Provide the [X, Y] coordinate of the cell's center where the given text is located.  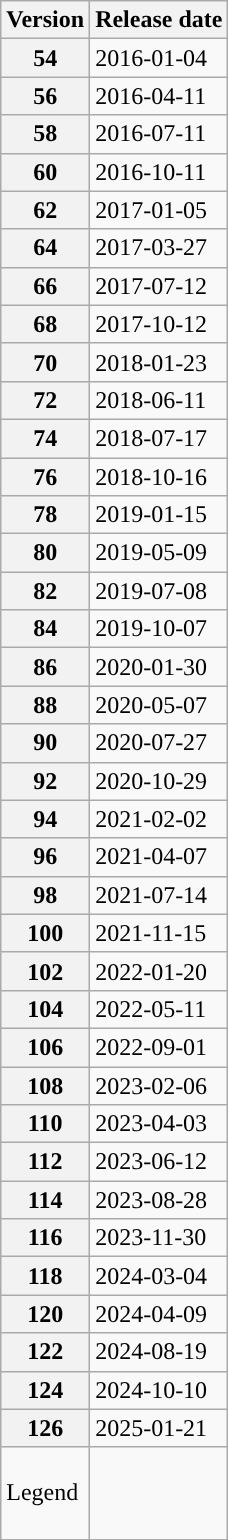
2021-04-07 [159, 857]
2021-07-14 [159, 895]
2023-08-28 [159, 1200]
92 [46, 781]
2019-10-07 [159, 629]
88 [46, 705]
2016-01-04 [159, 58]
2024-03-04 [159, 1276]
86 [46, 667]
124 [46, 1390]
56 [46, 96]
54 [46, 58]
2016-07-11 [159, 134]
Version [46, 20]
60 [46, 172]
2025-01-21 [159, 1428]
2020-05-07 [159, 705]
96 [46, 857]
120 [46, 1314]
118 [46, 1276]
2022-09-01 [159, 1047]
102 [46, 971]
68 [46, 324]
2019-01-15 [159, 515]
94 [46, 819]
2018-06-11 [159, 400]
106 [46, 1047]
2019-07-08 [159, 591]
2020-10-29 [159, 781]
74 [46, 438]
2022-05-11 [159, 1009]
100 [46, 933]
2018-07-17 [159, 438]
78 [46, 515]
58 [46, 134]
108 [46, 1085]
2016-10-11 [159, 172]
112 [46, 1162]
2017-10-12 [159, 324]
72 [46, 400]
2024-08-19 [159, 1352]
116 [46, 1238]
2023-04-03 [159, 1124]
80 [46, 553]
2023-06-12 [159, 1162]
2024-04-09 [159, 1314]
2022-01-20 [159, 971]
2019-05-09 [159, 553]
2018-10-16 [159, 477]
110 [46, 1124]
2020-01-30 [159, 667]
2016-04-11 [159, 96]
2023-02-06 [159, 1085]
70 [46, 362]
104 [46, 1009]
126 [46, 1428]
Legend [46, 1493]
2017-01-05 [159, 210]
2024-10-10 [159, 1390]
2020-07-27 [159, 743]
2018-01-23 [159, 362]
2023-11-30 [159, 1238]
98 [46, 895]
66 [46, 286]
2017-03-27 [159, 248]
76 [46, 477]
114 [46, 1200]
62 [46, 210]
2021-11-15 [159, 933]
Release date [159, 20]
82 [46, 591]
122 [46, 1352]
2021-02-02 [159, 819]
90 [46, 743]
84 [46, 629]
64 [46, 248]
2017-07-12 [159, 286]
